Determine the (x, y) coordinate at the center of the cell enclosing the given text.  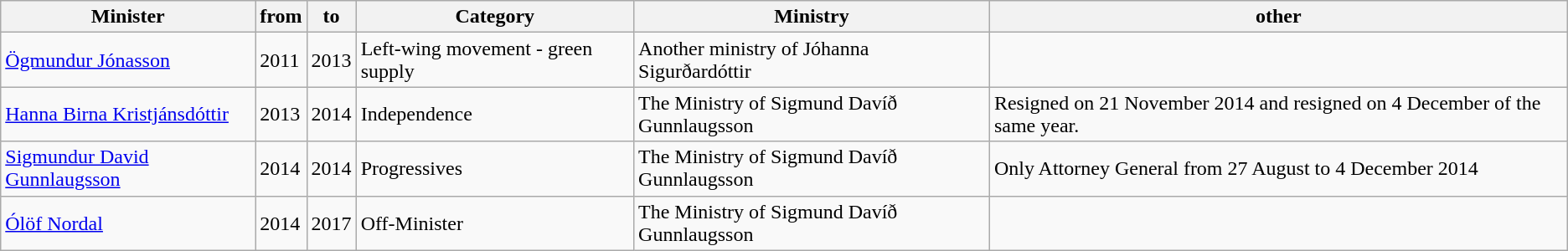
Minister (128, 17)
2011 (281, 60)
Ögmundur Jónasson (128, 60)
Category (494, 17)
Sigmundur David Gunnlaugsson (128, 169)
from (281, 17)
other (1278, 17)
Only Attorney General from 27 August to 4 December 2014 (1278, 169)
Another ministry of Jóhanna Sigurðardóttir (812, 60)
Left-wing movement - green supply (494, 60)
Resigned on 21 November 2014 and resigned on 4 December of the same year. (1278, 114)
Independence (494, 114)
Ólöf Nordal (128, 223)
Hanna Birna Kristjánsdóttir (128, 114)
Progressives (494, 169)
2017 (332, 223)
Off-Minister (494, 223)
to (332, 17)
Ministry (812, 17)
